Locate the cell with the specified text and output its [x, y] center coordinate. 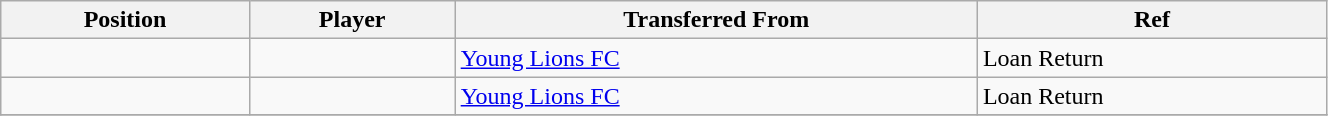
Transferred From [716, 20]
Ref [1152, 20]
Player [352, 20]
Position [125, 20]
